Detect which cell encompasses the target text, then output its [X, Y] center coordinate. 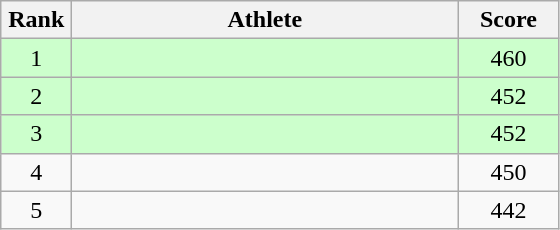
Score [508, 20]
2 [36, 96]
Rank [36, 20]
442 [508, 210]
Athlete [265, 20]
450 [508, 172]
3 [36, 134]
5 [36, 210]
4 [36, 172]
1 [36, 58]
460 [508, 58]
